From the cell containing the given text, extract its center point as (X, Y) coordinate. 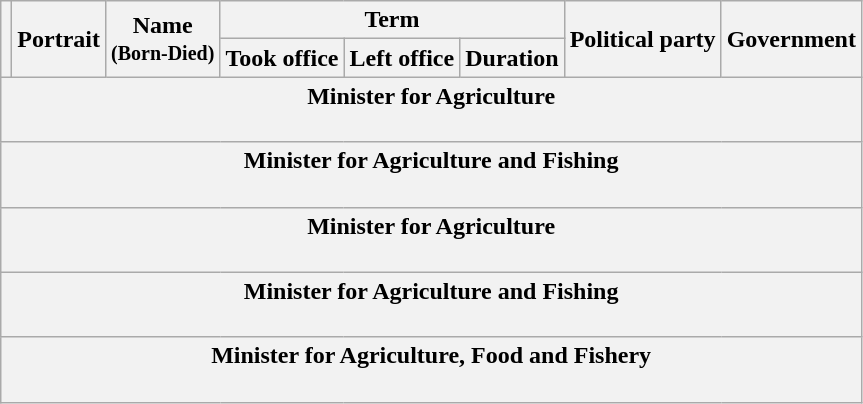
Took office (282, 58)
Left office (402, 58)
Minister for Agriculture, Food and Fishery (432, 370)
Political party (642, 39)
Name(Born-Died) (162, 39)
Term (392, 20)
Government (791, 39)
Duration (512, 58)
Portrait (59, 39)
